From the cell containing the given text, extract its center point as (X, Y) coordinate. 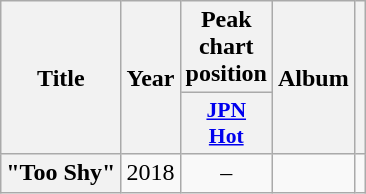
Title (61, 78)
– (226, 173)
Peak chart position (226, 47)
Album (313, 78)
"Too Shy" (61, 173)
JPNHot (226, 124)
Year (150, 78)
2018 (150, 173)
